Extract the [X, Y] coordinate from the center of the cell holding the provided text.  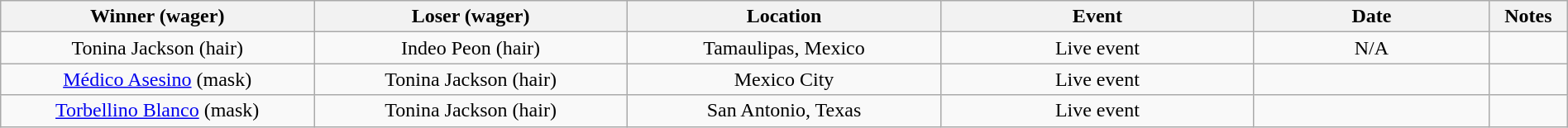
Indeo Peon (hair) [471, 48]
Event [1097, 17]
Notes [1528, 17]
Torbellino Blanco (mask) [157, 111]
San Antonio, Texas [784, 111]
Winner (wager) [157, 17]
Location [784, 17]
Médico Asesino (mask) [157, 79]
Date [1371, 17]
Loser (wager) [471, 17]
N/A [1371, 48]
Mexico City [784, 79]
Tamaulipas, Mexico [784, 48]
